Locate the cell with the specified text and output its [x, y] center coordinate. 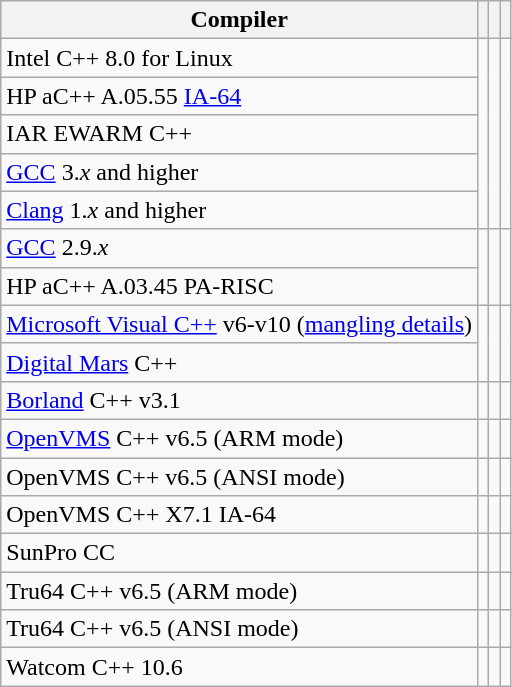
Microsoft Visual C++ v6-v10 (mangling details) [240, 324]
OpenVMS C++ X7.1 IA-64 [240, 515]
Watcom C++ 10.6 [240, 667]
OpenVMS C++ v6.5 (ANSI mode) [240, 477]
GCC 2.9.x [240, 248]
SunPro CC [240, 553]
Digital Mars C++ [240, 362]
Clang 1.x and higher [240, 210]
Borland C++ v3.1 [240, 400]
Compiler [240, 20]
Tru64 C++ v6.5 (ARM mode) [240, 591]
OpenVMS C++ v6.5 (ARM mode) [240, 438]
Intel C++ 8.0 for Linux [240, 58]
IAR EWARM C++ [240, 134]
HP aC++ A.03.45 PA-RISC [240, 286]
HP aC++ A.05.55 IA-64 [240, 96]
GCC 3.x and higher [240, 172]
Tru64 C++ v6.5 (ANSI mode) [240, 629]
